Extract the (X, Y) coordinate from the center of the cell holding the provided text.  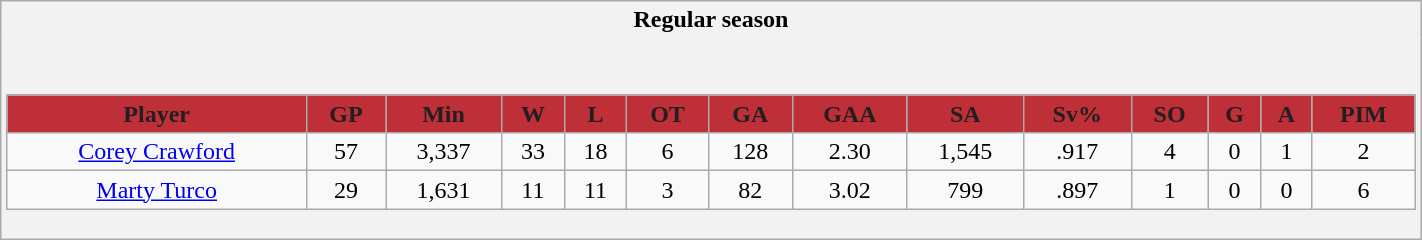
OT (668, 114)
Marty Turco (156, 190)
3,337 (444, 152)
2 (1364, 152)
GA (750, 114)
1,545 (965, 152)
799 (965, 190)
2.30 (850, 152)
3.02 (850, 190)
33 (534, 152)
18 (596, 152)
57 (346, 152)
L (596, 114)
Sv% (1077, 114)
Corey Crawford (156, 152)
Player (156, 114)
W (534, 114)
GP (346, 114)
128 (750, 152)
GAA (850, 114)
PIM (1364, 114)
.897 (1077, 190)
.917 (1077, 152)
Regular season (711, 20)
3 (668, 190)
G (1234, 114)
Min (444, 114)
SO (1170, 114)
SA (965, 114)
82 (750, 190)
A (1286, 114)
4 (1170, 152)
29 (346, 190)
1,631 (444, 190)
